Return the (X, Y) coordinate for the center point of the cell that contains the specified text.  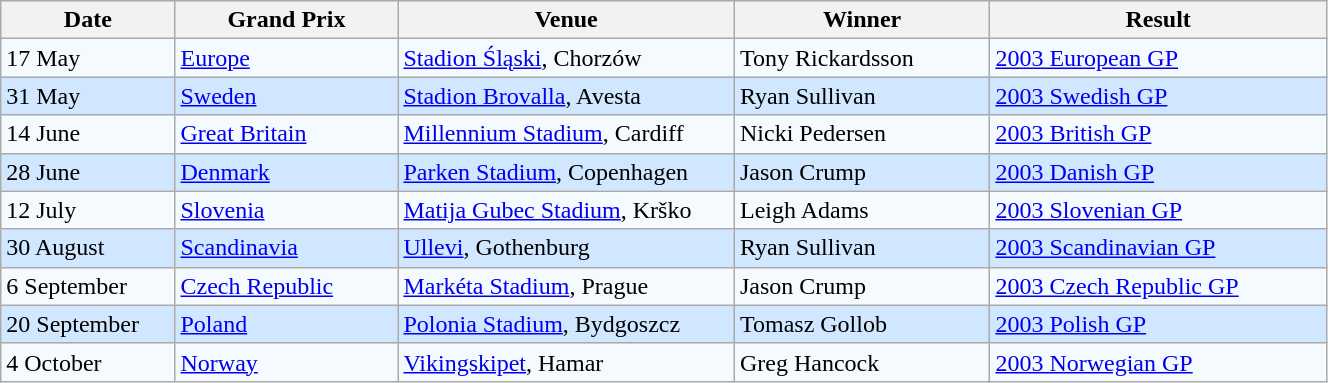
2003 Slovenian GP (1158, 210)
2003 Polish GP (1158, 324)
2003 Czech Republic GP (1158, 286)
20 September (88, 324)
Greg Hancock (862, 362)
31 May (88, 96)
Date (88, 20)
Denmark (286, 172)
Leigh Adams (862, 210)
2003 Swedish GP (1158, 96)
2003 British GP (1158, 134)
Poland (286, 324)
Millennium Stadium, Cardiff (566, 134)
Nicki Pedersen (862, 134)
Venue (566, 20)
Stadion Śląski, Chorzów (566, 58)
Vikingskipet, Hamar (566, 362)
Result (1158, 20)
14 June (88, 134)
Scandinavia (286, 248)
6 September (88, 286)
Parken Stadium, Copenhagen (566, 172)
17 May (88, 58)
Markéta Stadium, Prague (566, 286)
Matija Gubec Stadium, Krško (566, 210)
Ullevi, Gothenburg (566, 248)
Polonia Stadium, Bydgoszcz (566, 324)
Great Britain (286, 134)
2003 European GP (1158, 58)
Stadion Brovalla, Avesta (566, 96)
Grand Prix (286, 20)
Sweden (286, 96)
2003 Scandinavian GP (1158, 248)
2003 Danish GP (1158, 172)
Norway (286, 362)
30 August (88, 248)
28 June (88, 172)
2003 Norwegian GP (1158, 362)
Europe (286, 58)
Winner (862, 20)
Slovenia (286, 210)
Tomasz Gollob (862, 324)
Tony Rickardsson (862, 58)
12 July (88, 210)
4 October (88, 362)
Czech Republic (286, 286)
